Pinpoint the cell where the given text exists, returning its [x, y] midpoint coordinate. 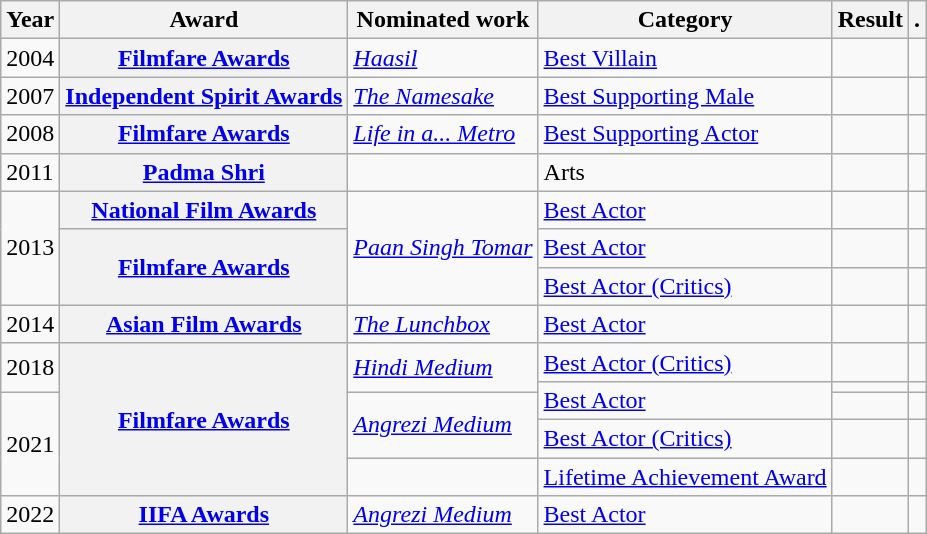
2021 [30, 444]
Year [30, 20]
Best Villain [685, 58]
Paan Singh Tomar [443, 248]
Category [685, 20]
Result [870, 20]
Best Supporting Male [685, 96]
2008 [30, 134]
2013 [30, 248]
The Lunchbox [443, 324]
Arts [685, 172]
Padma Shri [204, 172]
2018 [30, 368]
National Film Awards [204, 210]
Asian Film Awards [204, 324]
Lifetime Achievement Award [685, 477]
2014 [30, 324]
IIFA Awards [204, 515]
Best Supporting Actor [685, 134]
The Namesake [443, 96]
Independent Spirit Awards [204, 96]
Haasil [443, 58]
2007 [30, 96]
Nominated work [443, 20]
Award [204, 20]
. [918, 20]
2011 [30, 172]
2022 [30, 515]
Life in a... Metro [443, 134]
Hindi Medium [443, 368]
2004 [30, 58]
